Locate the cell with the specified text and output its (X, Y) center coordinate. 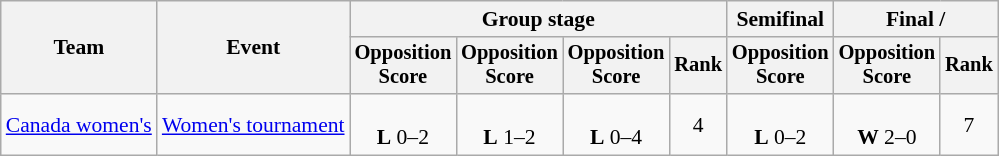
Team (79, 48)
Women's tournament (254, 124)
L 1–2 (510, 124)
Canada women's (79, 124)
L 0–4 (616, 124)
W 2–0 (888, 124)
Event (254, 48)
Group stage (538, 19)
7 (969, 124)
4 (698, 124)
Final / (916, 19)
Semifinal (780, 19)
